Capture the cell that displays the provided text and extract its [X, Y] central coordinate. 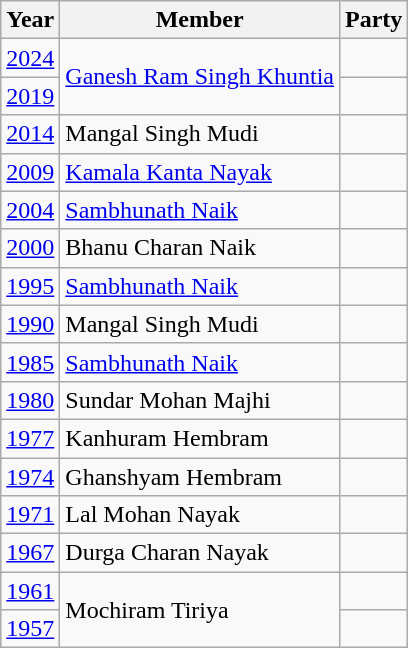
1980 [30, 400]
Bhanu Charan Naik [200, 248]
Ganesh Ram Singh Khuntia [200, 77]
1967 [30, 553]
Lal Mohan Nayak [200, 515]
1990 [30, 324]
Mochiram Tiriya [200, 610]
1974 [30, 477]
Sundar Mohan Majhi [200, 400]
2009 [30, 172]
Party [374, 20]
Member [200, 20]
Kamala Kanta Nayak [200, 172]
Ghanshyam Hembram [200, 477]
2000 [30, 248]
2019 [30, 96]
1977 [30, 438]
1985 [30, 362]
Durga Charan Nayak [200, 553]
Year [30, 20]
2024 [30, 58]
2004 [30, 210]
1971 [30, 515]
1995 [30, 286]
Kanhuram Hembram [200, 438]
1961 [30, 591]
2014 [30, 134]
1957 [30, 629]
